Locate the cell with the specified text and output its (x, y) center coordinate. 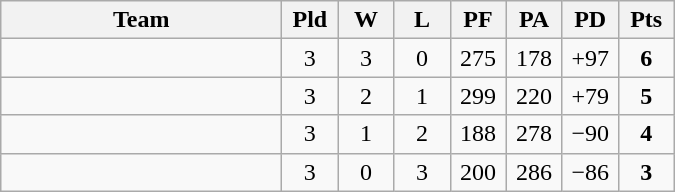
PD (590, 20)
W (366, 20)
6 (646, 58)
L (422, 20)
200 (478, 172)
PF (478, 20)
178 (534, 58)
Team (142, 20)
Pld (310, 20)
+97 (590, 58)
299 (478, 96)
+79 (590, 96)
188 (478, 134)
220 (534, 96)
275 (478, 58)
5 (646, 96)
286 (534, 172)
Pts (646, 20)
278 (534, 134)
−86 (590, 172)
−90 (590, 134)
4 (646, 134)
PA (534, 20)
